Extract the (x, y) coordinate from the center of the cell holding the provided text.  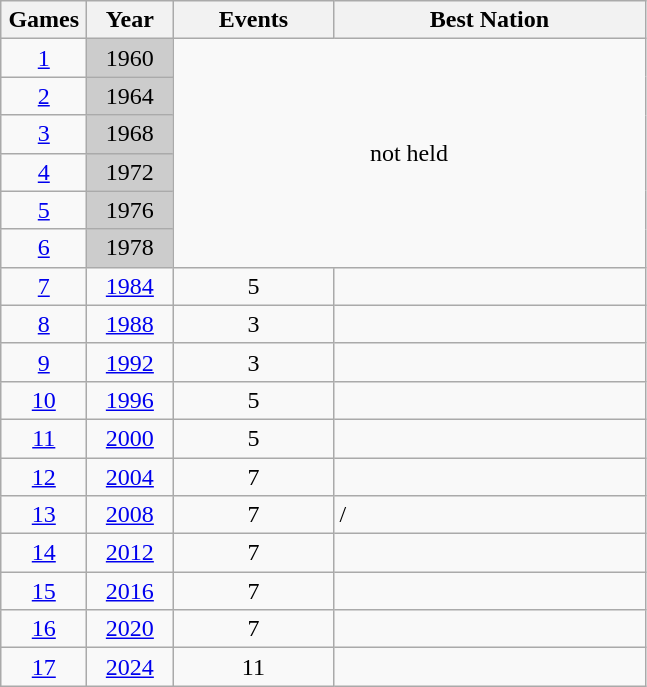
8 (44, 324)
6 (44, 248)
2000 (130, 438)
Year (130, 20)
Best Nation (490, 20)
10 (44, 400)
1960 (130, 58)
1976 (130, 210)
/ (490, 515)
not held (409, 153)
2024 (130, 667)
1 (44, 58)
2008 (130, 515)
1964 (130, 96)
15 (44, 591)
1984 (130, 286)
2012 (130, 553)
1992 (130, 362)
2 (44, 96)
16 (44, 629)
2016 (130, 591)
1978 (130, 248)
12 (44, 477)
4 (44, 172)
1972 (130, 172)
17 (44, 667)
14 (44, 553)
2004 (130, 477)
Events (254, 20)
1968 (130, 134)
1996 (130, 400)
9 (44, 362)
13 (44, 515)
Games (44, 20)
1988 (130, 324)
2020 (130, 629)
